Search for the cell housing the specified text and yield its [x, y] center coordinate. 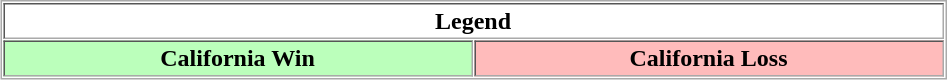
California Win [238, 58]
Legend [473, 21]
California Loss [709, 58]
